Pinpoint the cell where the given text exists, returning its (X, Y) midpoint coordinate. 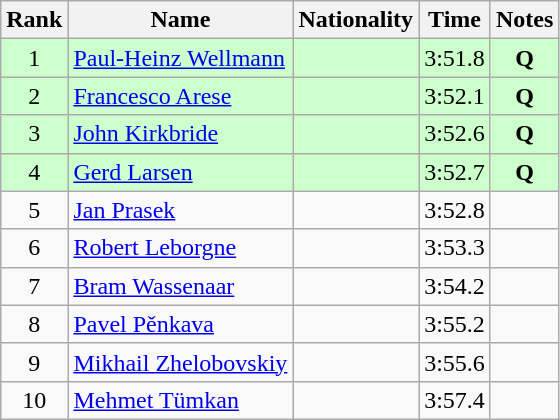
2 (34, 96)
Time (455, 20)
3 (34, 134)
3:52.1 (455, 96)
3:52.7 (455, 172)
3:52.6 (455, 134)
8 (34, 324)
3:55.6 (455, 362)
1 (34, 58)
Bram Wassenaar (180, 286)
4 (34, 172)
3:57.4 (455, 400)
Gerd Larsen (180, 172)
Pavel Pěnkava (180, 324)
3:55.2 (455, 324)
Robert Leborgne (180, 248)
3:51.8 (455, 58)
7 (34, 286)
6 (34, 248)
Rank (34, 20)
Mikhail Zhelobovskiy (180, 362)
Name (180, 20)
9 (34, 362)
John Kirkbride (180, 134)
Jan Prasek (180, 210)
3:54.2 (455, 286)
3:52.8 (455, 210)
5 (34, 210)
Paul-Heinz Wellmann (180, 58)
Francesco Arese (180, 96)
Mehmet Tümkan (180, 400)
Notes (524, 20)
3:53.3 (455, 248)
Nationality (356, 20)
10 (34, 400)
